Find where the given text appears and provide that cell's center as (X, Y) coordinate. 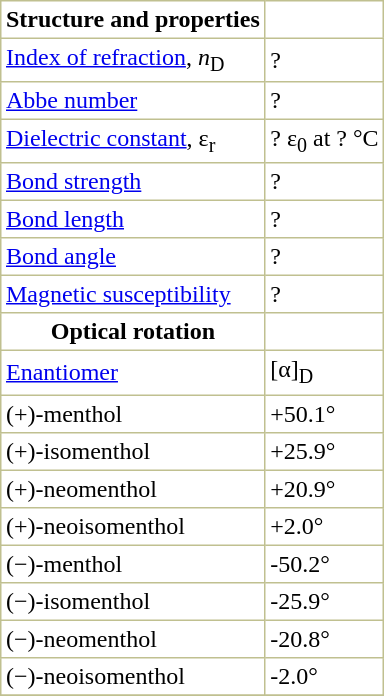
+20.9° (324, 489)
Index of refraction, nD (133, 60)
(−)-neomenthol (133, 639)
(+)-neoisomenthol (133, 526)
? ε0 at ? °C (324, 142)
(+)-menthol (133, 414)
Enantiomer (133, 373)
+25.9° (324, 451)
Abbe number (133, 101)
(+)-neomenthol (133, 489)
+50.1° (324, 414)
+2.0° (324, 526)
-20.8° (324, 639)
-50.2° (324, 564)
Dielectric constant, εr (133, 142)
Bond strength (133, 182)
(−)-neoisomenthol (133, 676)
[α]D (324, 373)
(−)-isomenthol (133, 601)
Magnetic susceptibility (133, 295)
(+)-isomenthol (133, 451)
Structure and properties (133, 20)
-25.9° (324, 601)
Bond angle (133, 257)
Optical rotation (133, 332)
Bond length (133, 220)
-2.0° (324, 676)
(−)-menthol (133, 564)
